Extract the [X, Y] coordinate from the center of the cell holding the provided text.  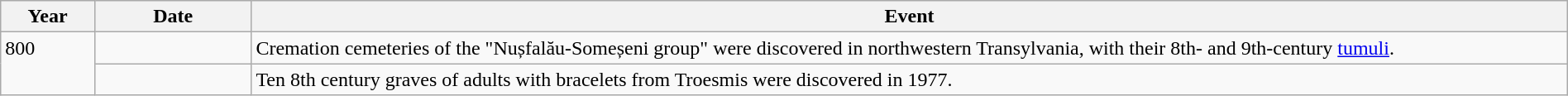
Date [172, 17]
Ten 8th century graves of adults with bracelets from Troesmis were discovered in 1977. [910, 79]
Cremation cemeteries of the "Nușfalău-Someșeni group" were discovered in northwestern Transylvania, with their 8th- and 9th-century tumuli. [910, 48]
Event [910, 17]
Year [48, 17]
800 [48, 64]
